Provide the [X, Y] coordinate of the cell's center where the given text is located.  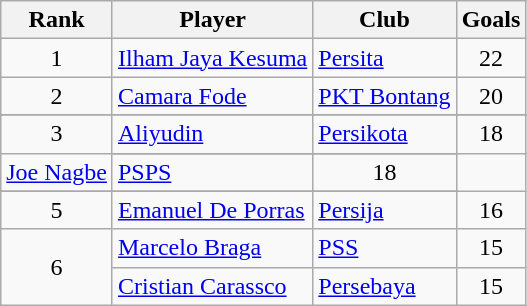
PKT Bontang [384, 96]
2 [57, 96]
22 [491, 58]
PSPS [212, 172]
Player [212, 20]
Persita [384, 58]
16 [491, 210]
Camara Fode [212, 96]
Persija [384, 210]
PSS [384, 248]
Cristian Carassco [212, 286]
Persikota [384, 134]
Joe Nagbe [57, 172]
Ilham Jaya Kesuma [212, 58]
5 [57, 210]
Aliyudin [212, 134]
6 [57, 267]
Emanuel De Porras [212, 210]
Rank [57, 20]
3 [57, 134]
20 [491, 96]
Persebaya [384, 286]
Club [384, 20]
Marcelo Braga [212, 248]
1 [57, 58]
Goals [491, 20]
